Output the (x, y) coordinate of the center of the cell containing the given text.  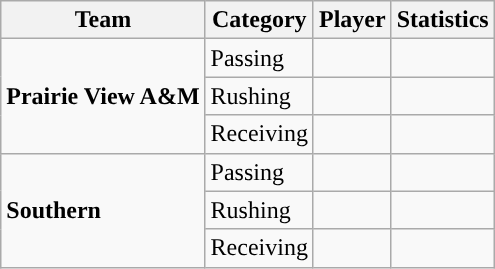
Player (352, 20)
Team (103, 20)
Prairie View A&M (103, 96)
Southern (103, 210)
Statistics (442, 20)
Category (259, 20)
